Output the [X, Y] coordinate of the center of the cell containing the given text.  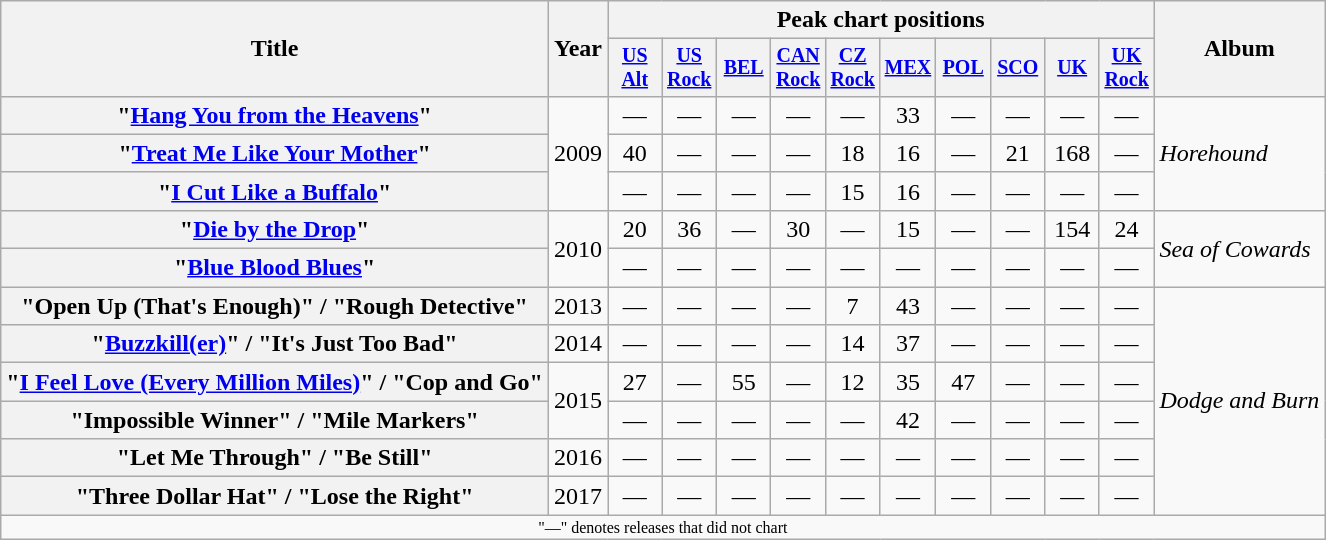
"Impossible Winner" / "Mile Markers" [275, 420]
"Open Up (That's Enough)" / "Rough Detective" [275, 306]
21 [1017, 153]
7 [852, 306]
Title [275, 49]
18 [852, 153]
BEL [743, 68]
20 [635, 229]
POL [963, 68]
24 [1126, 229]
"Buzzkill(er)" / "It's Just Too Bad" [275, 344]
35 [908, 382]
2015 [578, 401]
UK [1072, 68]
CANRock [798, 68]
"Blue Blood Blues" [275, 268]
33 [908, 115]
36 [689, 229]
47 [963, 382]
37 [908, 344]
"I Feel Love (Every Million Miles)" / "Cop and Go" [275, 382]
"—" denotes releases that did not chart [663, 527]
Horehound [1240, 153]
55 [743, 382]
USAlt [635, 68]
"Die by the Drop" [275, 229]
14 [852, 344]
2016 [578, 458]
CZRock [852, 68]
40 [635, 153]
2010 [578, 248]
2014 [578, 344]
"Let Me Through" / "Be Still" [275, 458]
Year [578, 49]
"Treat Me Like Your Mother" [275, 153]
2009 [578, 153]
27 [635, 382]
MEX [908, 68]
UKRock [1126, 68]
168 [1072, 153]
Dodge and Burn [1240, 401]
USRock [689, 68]
"Three Dollar Hat" / "Lose the Right" [275, 496]
Peak chart positions [881, 20]
12 [852, 382]
43 [908, 306]
SCO [1017, 68]
2017 [578, 496]
42 [908, 420]
2013 [578, 306]
Album [1240, 49]
30 [798, 229]
154 [1072, 229]
Sea of Cowards [1240, 248]
"Hang You from the Heavens" [275, 115]
"I Cut Like a Buffalo" [275, 191]
